Provide the [X, Y] coordinate of the cell's center where the given text is located.  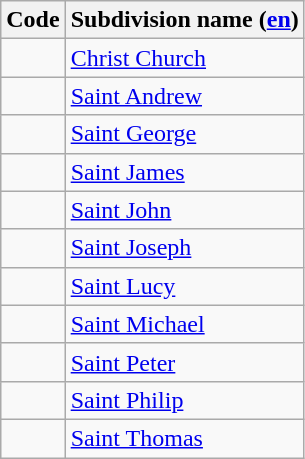
Saint Andrew [184, 96]
Saint Peter [184, 362]
Saint Michael [184, 324]
Saint James [184, 172]
Saint Philip [184, 400]
Saint Lucy [184, 286]
Christ Church [184, 58]
Code [33, 20]
Saint Joseph [184, 248]
Saint Thomas [184, 438]
Saint John [184, 210]
Subdivision name (en) [184, 20]
Saint George [184, 134]
